For the text-containing cell, return its midpoint in [X, Y] coordinate format. 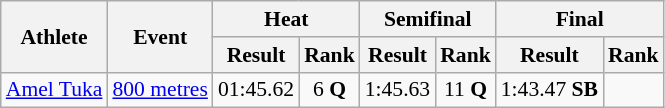
01:45.62 [256, 90]
Athlete [54, 36]
Amel Tuka [54, 90]
Event [160, 36]
Final [580, 19]
6 Q [330, 90]
800 metres [160, 90]
Heat [286, 19]
1:45.63 [398, 90]
11 Q [466, 90]
1:43.47 SB [550, 90]
Semifinal [428, 19]
